Output the [X, Y] coordinate of the center of the cell containing the given text.  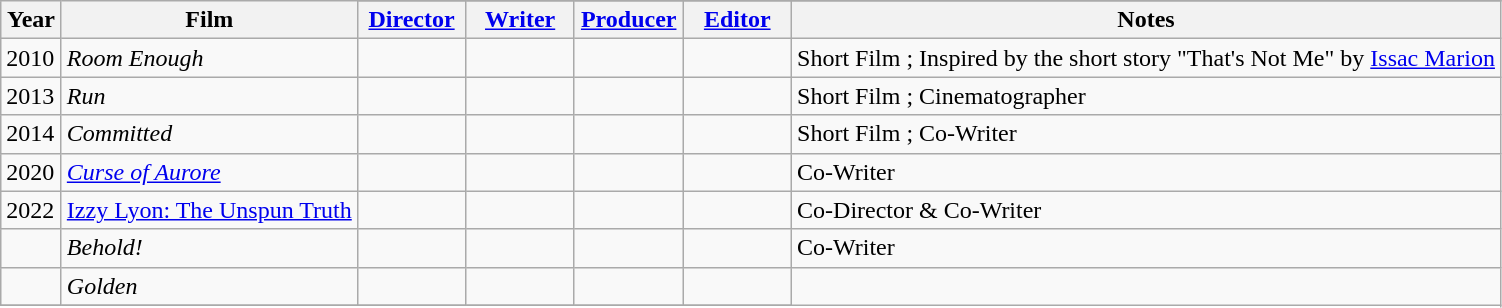
Year [32, 20]
Run [209, 96]
Short Film ; Co-Writer [1146, 134]
Curse of Aurore [209, 172]
Film [209, 20]
Short Film ; Inspired by the short story "That's Not Me" by Issac Marion [1146, 58]
Short Film ; Cinematographer [1146, 96]
Room Enough [209, 58]
Notes [1146, 20]
2013 [32, 96]
Editor [738, 20]
2020 [32, 172]
Director [412, 20]
Behold! [209, 248]
2014 [32, 134]
Committed [209, 134]
Producer [628, 20]
Writer [520, 20]
2022 [32, 210]
Co-Director & Co-Writer [1146, 210]
Izzy Lyon: The Unspun Truth [209, 210]
Golden [209, 286]
2010 [32, 58]
